Scan for the cell matching the given text and deliver its (X, Y) coordinate at center. 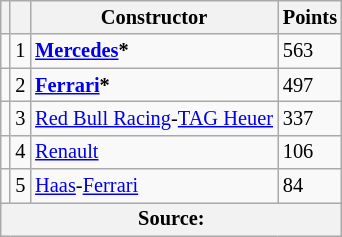
563 (310, 51)
Points (310, 17)
Haas-Ferrari (154, 186)
Constructor (154, 17)
Mercedes* (154, 51)
Red Bull Racing-TAG Heuer (154, 118)
Source: (172, 219)
497 (310, 85)
5 (20, 186)
3 (20, 118)
2 (20, 85)
4 (20, 152)
337 (310, 118)
84 (310, 186)
1 (20, 51)
106 (310, 152)
Ferrari* (154, 85)
Renault (154, 152)
